Search for the cell housing the specified text and yield its (X, Y) center coordinate. 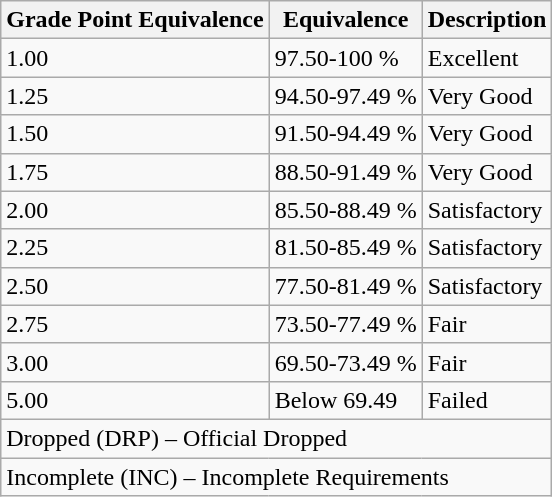
73.50-77.49 % (346, 324)
2.75 (135, 324)
81.50-85.49 % (346, 248)
69.50-73.49 % (346, 362)
Equivalence (346, 20)
1.50 (135, 134)
91.50-94.49 % (346, 134)
Incomplete (INC) – Incomplete Requirements (276, 477)
77.50-81.49 % (346, 286)
2.25 (135, 248)
Description (487, 20)
1.75 (135, 172)
Dropped (DRP) – Official Dropped (276, 438)
1.00 (135, 58)
Below 69.49 (346, 400)
1.25 (135, 96)
Excellent (487, 58)
88.50-91.49 % (346, 172)
3.00 (135, 362)
2.00 (135, 210)
2.50 (135, 286)
5.00 (135, 400)
94.50-97.49 % (346, 96)
85.50-88.49 % (346, 210)
Grade Point Equivalence (135, 20)
97.50-100 % (346, 58)
Failed (487, 400)
